Pinpoint the cell where the given text exists, returning its (x, y) midpoint coordinate. 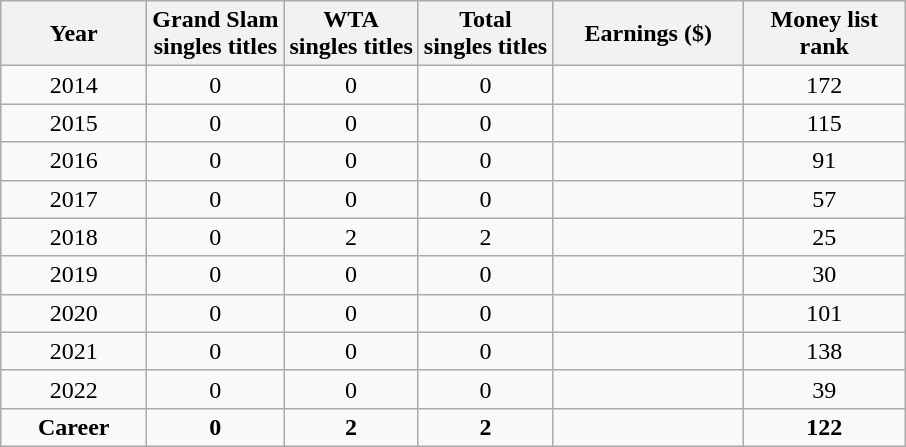
115 (824, 123)
2018 (74, 237)
2015 (74, 123)
Year (74, 34)
2022 (74, 389)
2016 (74, 161)
2019 (74, 275)
Earnings ($) (648, 34)
25 (824, 237)
Grand Slamsingles titles (216, 34)
122 (824, 427)
2020 (74, 313)
138 (824, 351)
39 (824, 389)
91 (824, 161)
2014 (74, 85)
Career (74, 427)
30 (824, 275)
2017 (74, 199)
57 (824, 199)
172 (824, 85)
WTA singles titles (351, 34)
101 (824, 313)
Totalsingles titles (485, 34)
2021 (74, 351)
Money list rank (824, 34)
